Identify which cell holds the provided text, then report its (X, Y) central coordinate. 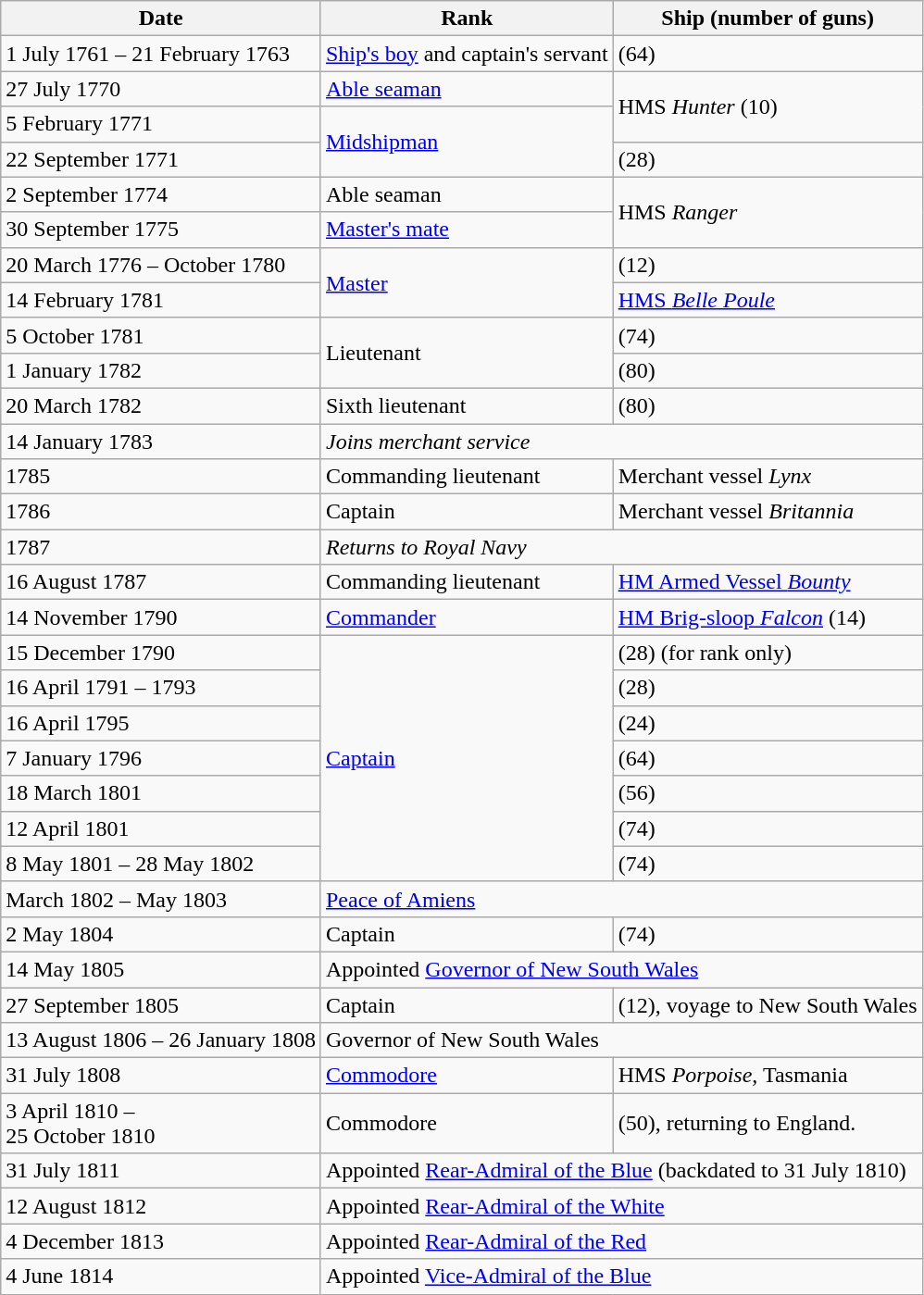
Merchant vessel Lynx (768, 477)
Peace of Amiens (621, 899)
Appointed Rear-Admiral of the Blue (backdated to 31 July 1810) (621, 1171)
1787 (161, 547)
18 March 1801 (161, 793)
20 March 1776 – October 1780 (161, 265)
1 July 1761 – 21 February 1763 (161, 54)
Appointed Vice-Admiral of the Blue (621, 1276)
(50), returning to England. (768, 1124)
HMS Belle Poule (768, 300)
27 September 1805 (161, 1004)
30 September 1775 (161, 230)
Ship's boy and captain's servant (467, 54)
14 January 1783 (161, 442)
4 December 1813 (161, 1241)
(56) (768, 793)
1 January 1782 (161, 370)
HMS Ranger (768, 212)
2 September 1774 (161, 194)
Master (467, 282)
Midshipman (467, 142)
14 November 1790 (161, 617)
16 April 1795 (161, 723)
31 July 1811 (161, 1171)
HMS Porpoise, Tasmania (768, 1076)
HM Armed Vessel Bounty (768, 582)
Master's mate (467, 230)
15 December 1790 (161, 653)
20 March 1782 (161, 405)
14 May 1805 (161, 969)
(28) (for rank only) (768, 653)
4 June 1814 (161, 1276)
1785 (161, 477)
7 January 1796 (161, 758)
Appointed Rear-Admiral of the Red (621, 1241)
16 August 1787 (161, 582)
Appointed Governor of New South Wales (621, 969)
2 May 1804 (161, 934)
(12) (768, 265)
Rank (467, 19)
5 February 1771 (161, 124)
Governor of New South Wales (621, 1040)
March 1802 – May 1803 (161, 899)
(24) (768, 723)
22 September 1771 (161, 159)
3 April 1810 –25 October 1810 (161, 1124)
13 August 1806 – 26 January 1808 (161, 1040)
1786 (161, 512)
Sixth lieutenant (467, 405)
27 July 1770 (161, 89)
12 August 1812 (161, 1206)
Lieutenant (467, 353)
HM Brig-sloop Falcon (14) (768, 617)
Joins merchant service (621, 442)
Date (161, 19)
(12), voyage to New South Wales (768, 1004)
Ship (number of guns) (768, 19)
12 April 1801 (161, 828)
5 October 1781 (161, 335)
HMS Hunter (10) (768, 106)
Appointed Rear-Admiral of the White (621, 1206)
8 May 1801 – 28 May 1802 (161, 864)
16 April 1791 – 1793 (161, 688)
31 July 1808 (161, 1076)
Commander (467, 617)
Returns to Royal Navy (621, 547)
Merchant vessel Britannia (768, 512)
14 February 1781 (161, 300)
